For the text-containing cell, return its midpoint in [X, Y] coordinate format. 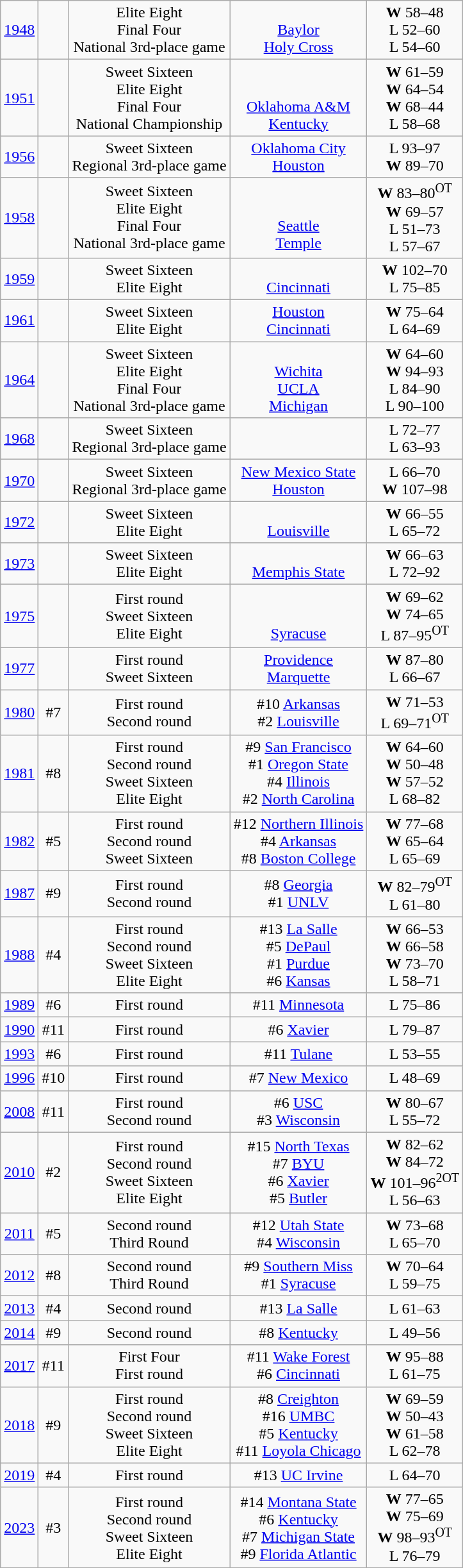
L 53–55 [415, 1054]
W 66–53W 66–58W 73–70L 58–71 [415, 955]
First roundSecond roundSweet Sixteen [149, 841]
Oklahoma CityHouston [298, 156]
L 48–69 [415, 1078]
#11 Minnesota [298, 1005]
2023 [19, 1528]
2018 [19, 1424]
W 66–63L 72–92 [415, 564]
Oklahoma A&MKentucky [298, 97]
L 75–86 [415, 1005]
W 77–68W 65–64L 65–69 [415, 841]
1961 [19, 321]
1988 [19, 955]
#8 Georgia#1 UNLV [298, 894]
W 82–62W 84–72W 101–962OTL 56–63 [415, 1172]
ProvidenceMarquette [298, 668]
2012 [19, 1276]
1993 [19, 1054]
#15 North Texas#7 BYU#6 Xavier#5 Butler [298, 1172]
Memphis State [298, 564]
W 95–88L 61–75 [415, 1365]
1964 [19, 379]
Elite EightFinal FourNational 3rd-place game [149, 30]
#12 Northern Illinois#4 Arkansas#8 Boston College [298, 841]
W 82–79OTL 61–80 [415, 894]
2013 [19, 1308]
#2 [54, 1172]
W 71–53L 69–71OT [415, 713]
#3 [54, 1528]
#11 Tulane [298, 1054]
#10 Arkansas#2 Louisville [298, 713]
W 58–48L 52–60L 54–60 [415, 30]
1980 [19, 713]
W 69–59W 50–43W 61–58L 62–78 [415, 1424]
W 61–59W 64–54W 68–44L 58–68 [415, 97]
2010 [19, 1172]
W 87–80L 66–67 [415, 668]
L 61–63 [415, 1308]
New Mexico StateHouston [298, 481]
#9 Southern Miss#1 Syracuse [298, 1276]
W 69–62W 74–65L 87–95OT [415, 617]
W 64–60W 50–48W 57–52L 68–82 [415, 773]
Cincinnati [298, 278]
1981 [19, 773]
1948 [19, 30]
2014 [19, 1333]
1959 [19, 278]
Louisville [298, 522]
1951 [19, 97]
1987 [19, 894]
W 70–64L 59–75 [415, 1276]
L 79–87 [415, 1030]
1977 [19, 668]
1982 [19, 841]
1975 [19, 617]
W 73–68L 65–70 [415, 1233]
1996 [19, 1078]
Sweet SixteenElite EightFinal FourNational Championship [149, 97]
2017 [19, 1365]
HoustonCincinnati [298, 321]
First FourFirst round [149, 1365]
1990 [19, 1030]
#9 San Francisco#1 Oregon State#4 Illinois#2 North Carolina [298, 773]
W 80–67L 55–72 [415, 1112]
#13 La Salle [298, 1308]
W 75–64L 64–69 [415, 321]
#12 Utah State#4 Wisconsin [298, 1233]
#10 [54, 1078]
1970 [19, 481]
WichitaUCLAMichigan [298, 379]
#14 Montana State #6 Kentucky#7 Michigan State#9 Florida Atlantic [298, 1528]
#8 Kentucky [298, 1333]
L 66–70W 107–98 [415, 481]
First roundSweet Sixteen [149, 668]
First roundSweet SixteenElite Eight [149, 617]
1968 [19, 438]
#6 USC#3 Wisconsin [298, 1112]
#7 New Mexico [298, 1078]
L 49–56 [415, 1333]
1973 [19, 564]
L 64–70 [415, 1475]
L 93–97W 89–70 [415, 156]
1972 [19, 522]
#6 Xavier [298, 1030]
BaylorHoly Cross [298, 30]
W 77–65 W 75–69 W 98–93OT L 76–79 [415, 1528]
#13 La Salle#5 DePaul#1 Purdue#6 Kansas [298, 955]
1958 [19, 218]
#8 Creighton#16 UMBC#5 Kentucky#11 Loyola Chicago [298, 1424]
1956 [19, 156]
2019 [19, 1475]
W 66–55L 65–72 [415, 522]
Syracuse [298, 617]
L 72–77L 63–93 [415, 438]
#7 [54, 713]
SeattleTemple [298, 218]
W 102–70L 75–85 [415, 278]
2008 [19, 1112]
1989 [19, 1005]
W 64–60W 94–93L 84–90L 90–100 [415, 379]
#11 Wake Forest #6 Cincinnati [298, 1365]
2011 [19, 1233]
#13 UC Irvine [298, 1475]
W 83–80OTW 69–57L 51–73L 57–67 [415, 218]
